Capture the cell that displays the provided text and extract its (x, y) central coordinate. 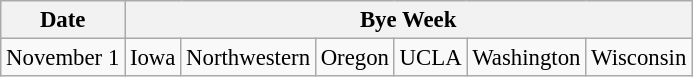
Date (63, 20)
Oregon (354, 58)
Northwestern (248, 58)
Bye Week (408, 20)
Wisconsin (639, 58)
UCLA (430, 58)
November 1 (63, 58)
Iowa (153, 58)
Washington (526, 58)
